Determine the (x, y) coordinate at the center of the cell enclosing the given text.  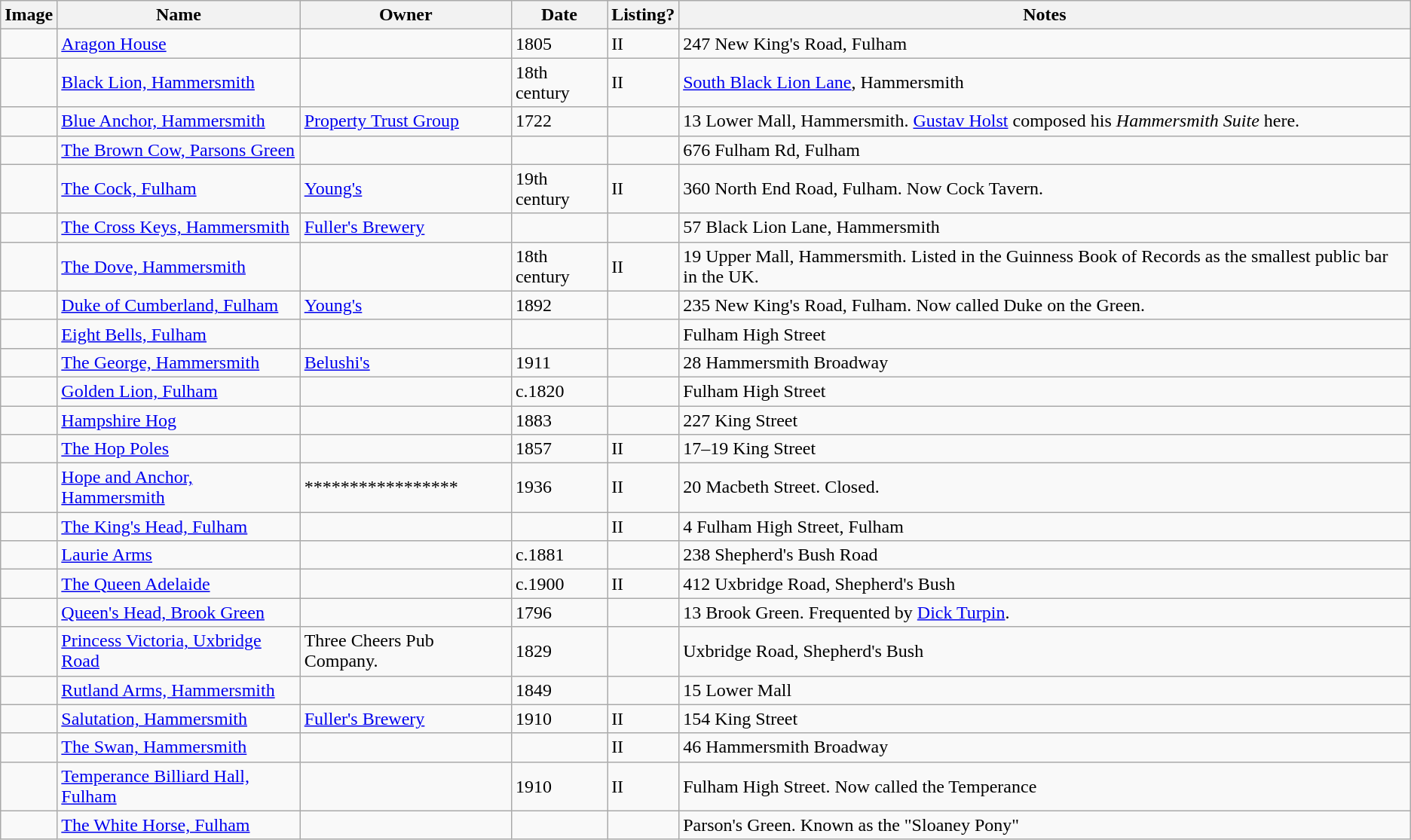
Name (179, 15)
Duke of Cumberland, Fulham (179, 305)
Fulham High Street. Now called the Temperance (1045, 787)
Uxbridge Road, Shepherd's Bush (1045, 651)
Queen's Head, Brook Green (179, 612)
Three Cheers Pub Company. (406, 651)
***************** (406, 488)
Aragon House (179, 44)
Parson's Green. Known as the "Sloaney Pony" (1045, 825)
1936 (559, 488)
The Cock, Fulham (179, 188)
13 Brook Green. Frequented by Dick Turpin. (1045, 612)
The Dove, Hammersmith (179, 267)
20 Macbeth Street. Closed. (1045, 488)
1857 (559, 449)
Black Lion, Hammersmith (179, 83)
Date (559, 15)
The White Horse, Fulham (179, 825)
227 King Street (1045, 420)
The Brown Cow, Parsons Green (179, 150)
c.1881 (559, 555)
154 King Street (1045, 719)
South Black Lion Lane, Hammersmith (1045, 83)
17–19 King Street (1045, 449)
Salutation, Hammersmith (179, 719)
360 North End Road, Fulham. Now Cock Tavern. (1045, 188)
412 Uxbridge Road, Shepherd's Bush (1045, 584)
The King's Head, Fulham (179, 527)
Image (29, 15)
1892 (559, 305)
Rutland Arms, Hammersmith (179, 690)
1722 (559, 121)
235 New King's Road, Fulham. Now called Duke on the Green. (1045, 305)
The Swan, Hammersmith (179, 747)
c.1820 (559, 391)
Notes (1045, 15)
19th century (559, 188)
Temperance Billiard Hall, Fulham (179, 787)
Hope and Anchor, Hammersmith (179, 488)
13 Lower Mall, Hammersmith. Gustav Holst composed his Hammersmith Suite here. (1045, 121)
238 Shepherd's Bush Road (1045, 555)
The Hop Poles (179, 449)
46 Hammersmith Broadway (1045, 747)
19 Upper Mall, Hammersmith. Listed in the Guinness Book of Records as the smallest public bar in the UK. (1045, 267)
1829 (559, 651)
The George, Hammersmith (179, 362)
4 Fulham High Street, Fulham (1045, 527)
247 New King's Road, Fulham (1045, 44)
57 Black Lion Lane, Hammersmith (1045, 228)
676 Fulham Rd, Fulham (1045, 150)
1883 (559, 420)
28 Hammersmith Broadway (1045, 362)
c.1900 (559, 584)
Laurie Arms (179, 555)
Owner (406, 15)
1805 (559, 44)
15 Lower Mall (1045, 690)
Hampshire Hog (179, 420)
1911 (559, 362)
Property Trust Group (406, 121)
1849 (559, 690)
Eight Bells, Fulham (179, 334)
Princess Victoria, Uxbridge Road (179, 651)
Blue Anchor, Hammersmith (179, 121)
Golden Lion, Fulham (179, 391)
The Queen Adelaide (179, 584)
Belushi's (406, 362)
Listing? (644, 15)
The Cross Keys, Hammersmith (179, 228)
1796 (559, 612)
